Locate the cell with the specified text and output its (X, Y) center coordinate. 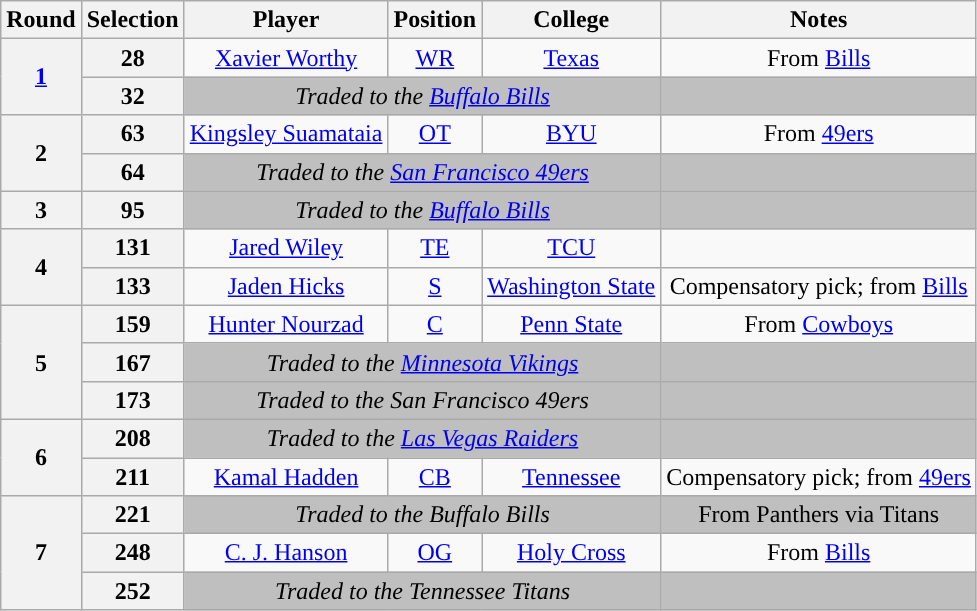
Kingsley Suamataia (286, 134)
Tennessee (572, 477)
C. J. Hanson (286, 553)
159 (132, 324)
248 (132, 553)
OT (435, 134)
Hunter Nourzad (286, 324)
Compensatory pick; from Bills (819, 286)
TE (435, 248)
C (435, 324)
64 (132, 172)
32 (132, 96)
OG (435, 553)
1 (41, 77)
From 49ers (819, 134)
TCU (572, 248)
211 (132, 477)
173 (132, 400)
Traded to the Tennessee Titans (422, 591)
7 (41, 553)
6 (41, 457)
95 (132, 210)
Traded to the Minnesota Vikings (422, 362)
CB (435, 477)
131 (132, 248)
2 (41, 153)
167 (132, 362)
College (572, 20)
Holy Cross (572, 553)
Compensatory pick; from 49ers (819, 477)
BYU (572, 134)
133 (132, 286)
Texas (572, 58)
3 (41, 210)
4 (41, 267)
208 (132, 438)
Xavier Worthy (286, 58)
Position (435, 20)
28 (132, 58)
Washington State (572, 286)
Jaden Hicks (286, 286)
Jared Wiley (286, 248)
From Panthers via Titans (819, 515)
S (435, 286)
252 (132, 591)
Kamal Hadden (286, 477)
Round (41, 20)
Traded to the Las Vegas Raiders (422, 438)
5 (41, 362)
From Cowboys (819, 324)
63 (132, 134)
Penn State (572, 324)
Notes (819, 20)
Player (286, 20)
WR (435, 58)
221 (132, 515)
Selection (132, 20)
